Determine the [x, y] coordinate at the center of the cell enclosing the given text.  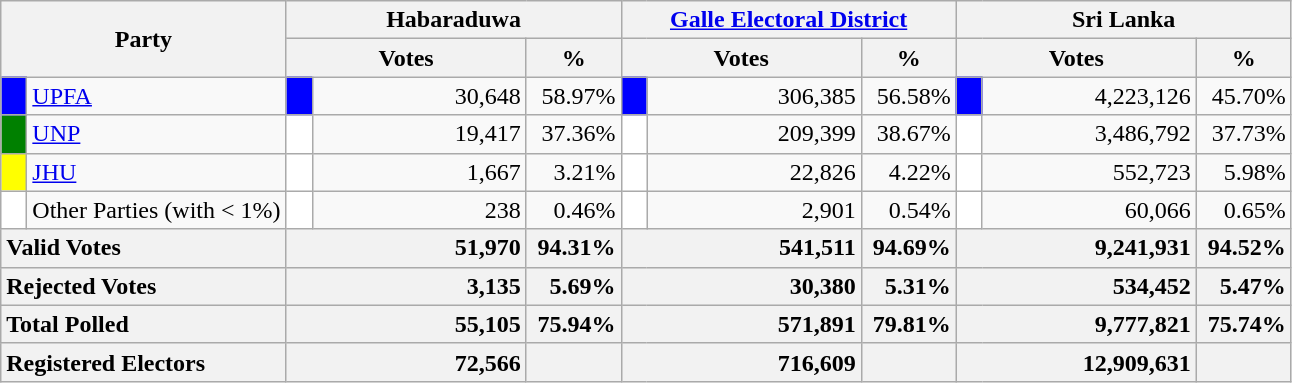
Party [144, 39]
Other Parties (with < 1%) [156, 210]
UNP [156, 134]
Registered Electors [144, 362]
Galle Electoral District [788, 20]
30,648 [419, 96]
4,223,126 [1089, 96]
12,909,631 [1076, 362]
9,241,931 [1076, 248]
552,723 [1089, 172]
238 [419, 210]
94.69% [908, 248]
94.31% [574, 248]
Rejected Votes [144, 286]
JHU [156, 172]
38.67% [908, 134]
5.98% [1244, 172]
51,970 [406, 248]
19,417 [419, 134]
9,777,821 [1076, 324]
1,667 [419, 172]
58.97% [574, 96]
Sri Lanka [1124, 20]
306,385 [754, 96]
Habaraduwa [454, 20]
79.81% [908, 324]
30,380 [741, 286]
571,891 [741, 324]
75.94% [574, 324]
Valid Votes [144, 248]
60,066 [1089, 210]
55,105 [406, 324]
534,452 [1076, 286]
4.22% [908, 172]
3.21% [574, 172]
72,566 [406, 362]
5.47% [1244, 286]
0.46% [574, 210]
3,135 [406, 286]
0.65% [1244, 210]
209,399 [754, 134]
94.52% [1244, 248]
37.36% [574, 134]
5.31% [908, 286]
0.54% [908, 210]
541,511 [741, 248]
22,826 [754, 172]
2,901 [754, 210]
56.58% [908, 96]
45.70% [1244, 96]
3,486,792 [1089, 134]
5.69% [574, 286]
Total Polled [144, 324]
716,609 [741, 362]
UPFA [156, 96]
37.73% [1244, 134]
75.74% [1244, 324]
